Provide the [x, y] coordinate of the cell's center where the given text is located.  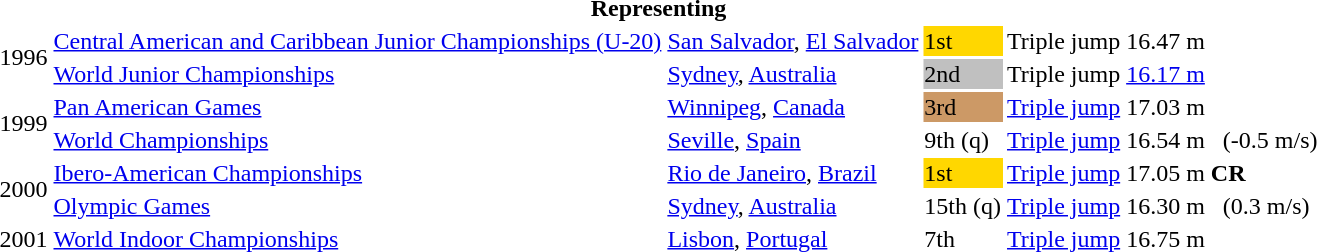
Central American and Caribbean Junior Championships (U-20) [358, 41]
World Championships [358, 140]
Olympic Games [358, 206]
9th (q) [963, 140]
Pan American Games [358, 107]
Seville, Spain [793, 140]
15th (q) [963, 206]
2nd [963, 74]
Rio de Janeiro, Brazil [793, 173]
San Salvador, El Salvador [793, 41]
Ibero-American Championships [358, 173]
World Junior Championships [358, 74]
3rd [963, 107]
Winnipeg, Canada [793, 107]
